Capture the cell that displays the provided text and extract its (X, Y) central coordinate. 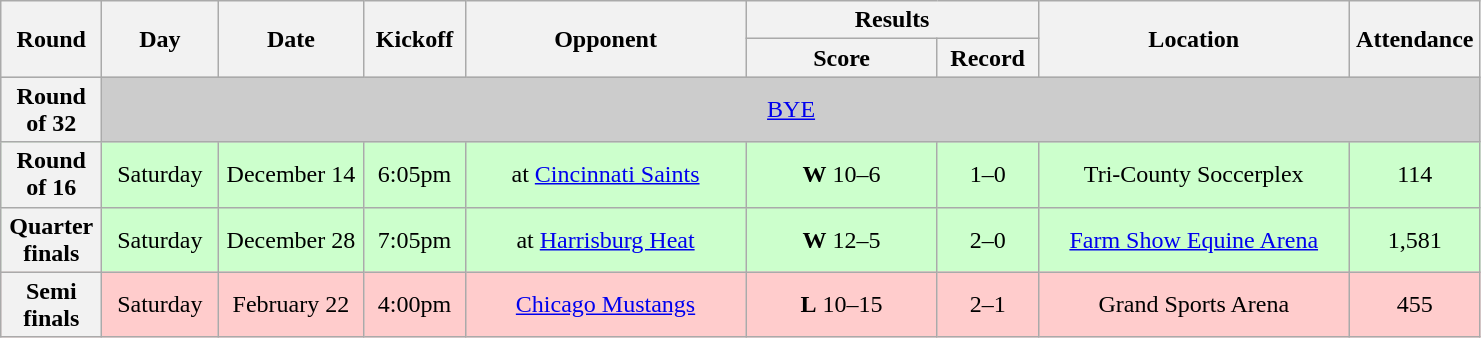
Grand Sports Arena (1194, 304)
Score (842, 58)
Round (52, 39)
December 14 (291, 174)
W 10–6 (842, 174)
Day (160, 39)
Chicago Mustangs (606, 304)
Location (1194, 39)
455 (1414, 304)
December 28 (291, 240)
BYE (791, 110)
1,581 (1414, 240)
Semi finals (52, 304)
Opponent (606, 39)
February 22 (291, 304)
Quarter finals (52, 240)
W 12–5 (842, 240)
114 (1414, 174)
Round of 32 (52, 110)
at Harrisburg Heat (606, 240)
7:05pm (414, 240)
Kickoff (414, 39)
L 10–15 (842, 304)
2–1 (988, 304)
Tri-County Soccerplex (1194, 174)
at Cincinnati Saints (606, 174)
Results (892, 20)
6:05pm (414, 174)
Record (988, 58)
4:00pm (414, 304)
Date (291, 39)
Round of 16 (52, 174)
Farm Show Equine Arena (1194, 240)
1–0 (988, 174)
2–0 (988, 240)
Attendance (1414, 39)
